Detect which cell encompasses the target text, then output its (X, Y) center coordinate. 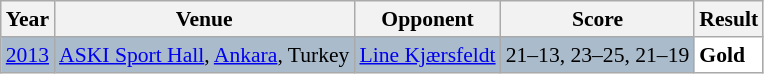
Result (728, 19)
Gold (728, 55)
Year (28, 19)
21–13, 23–25, 21–19 (598, 55)
2013 (28, 55)
ASKI Sport Hall, Ankara, Turkey (204, 55)
Line Kjærsfeldt (427, 55)
Score (598, 19)
Opponent (427, 19)
Venue (204, 19)
